From the cell containing the given text, extract its center point as (x, y) coordinate. 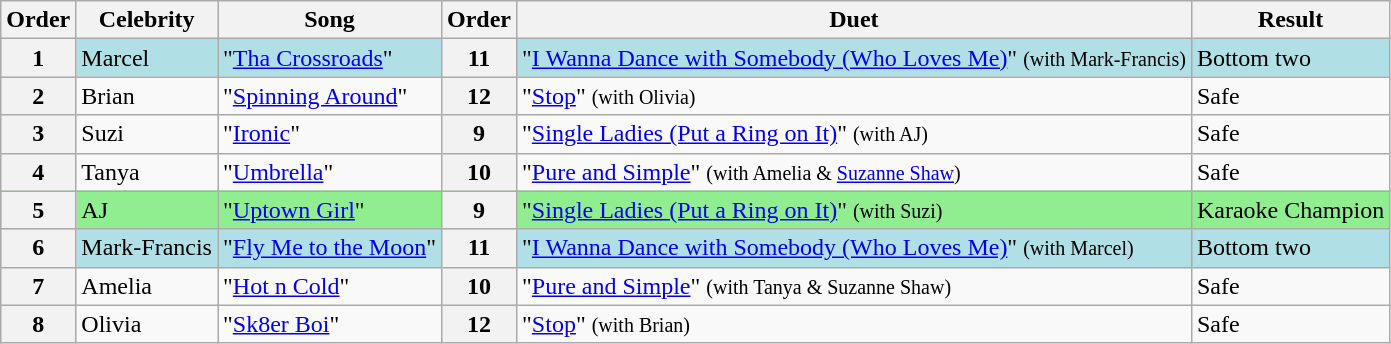
"Uptown Girl" (330, 210)
7 (38, 286)
"I Wanna Dance with Somebody (Who Loves Me)" (with Marcel) (854, 248)
"Stop" (with Olivia) (854, 96)
Mark-Francis (147, 248)
"Tha Crossroads" (330, 58)
Olivia (147, 324)
Brian (147, 96)
"Umbrella" (330, 172)
"Spinning Around" (330, 96)
Tanya (147, 172)
"Ironic" (330, 134)
6 (38, 248)
3 (38, 134)
2 (38, 96)
Result (1290, 20)
5 (38, 210)
"I Wanna Dance with Somebody (Who Loves Me)" (with Mark-Francis) (854, 58)
"Hot n Cold" (330, 286)
Celebrity (147, 20)
AJ (147, 210)
"Stop" (with Brian) (854, 324)
4 (38, 172)
"Pure and Simple" (with Tanya & Suzanne Shaw) (854, 286)
"Single Ladies (Put a Ring on It)" (with Suzi) (854, 210)
Amelia (147, 286)
Karaoke Champion (1290, 210)
Marcel (147, 58)
"Fly Me to the Moon" (330, 248)
Suzi (147, 134)
8 (38, 324)
"Sk8er Boi" (330, 324)
Duet (854, 20)
"Pure and Simple" (with Amelia & Suzanne Shaw) (854, 172)
Song (330, 20)
"Single Ladies (Put a Ring on It)" (with AJ) (854, 134)
1 (38, 58)
